From the cell containing the given text, extract its center point as [X, Y] coordinate. 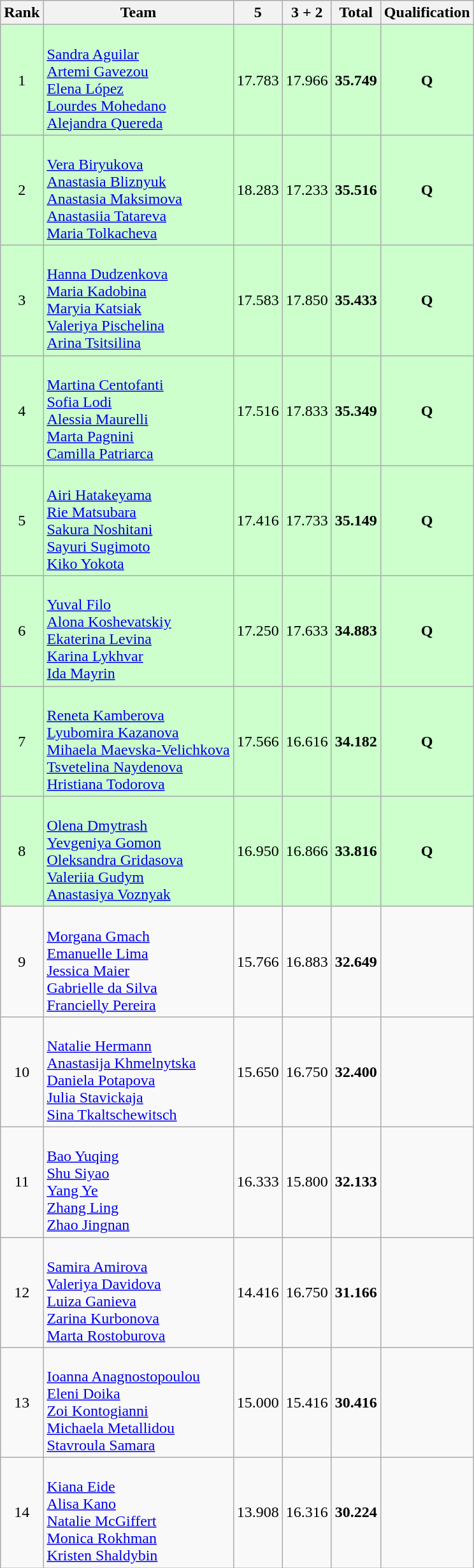
7 [22, 741]
Airi HatakeyamaRie MatsubaraSakura NoshitaniSayuri SugimotoKiko Yokota [138, 521]
16.616 [307, 741]
35.349 [355, 410]
11 [22, 1182]
33.816 [355, 851]
3 [22, 301]
14 [22, 1513]
Kiana EideAlisa KanoNatalie McGiffertMonica RokhmanKristen Shaldybin [138, 1513]
17.633 [307, 631]
15.000 [257, 1402]
16.316 [307, 1513]
35.749 [355, 80]
10 [22, 1071]
34.883 [355, 631]
Total [355, 13]
15.766 [257, 962]
17.416 [257, 521]
30.416 [355, 1402]
31.166 [355, 1292]
15.800 [307, 1182]
16.866 [307, 851]
35.516 [355, 190]
Team [138, 13]
Ioanna AnagnostopoulouEleni DoikaZoi KontogianniMichaela MetallidouStavroula Samara [138, 1402]
35.149 [355, 521]
16.333 [257, 1182]
17.566 [257, 741]
15.650 [257, 1071]
8 [22, 851]
Rank [22, 13]
4 [22, 410]
15.416 [307, 1402]
Natalie HermannAnastasija KhmelnytskaDaniela PotapovaJulia StavickajaSina Tkaltschewitsch [138, 1071]
13.908 [257, 1513]
30.224 [355, 1513]
17.516 [257, 410]
13 [22, 1402]
Qualification [427, 13]
6 [22, 631]
Bao YuqingShu SiyaoYang YeZhang LingZhao Jingnan [138, 1182]
Olena DmytrashYevgeniya GomonOleksandra GridasovaValeriia GudymAnastasiya Voznyak [138, 851]
17.233 [307, 190]
32.649 [355, 962]
16.950 [257, 851]
17.250 [257, 631]
17.966 [307, 80]
Reneta KamberovaLyubomira KazanovaMihaela Maevska-VelichkovaTsvetelina NaydenovaHristiana Todorova [138, 741]
Martina CentofantiSofia LodiAlessia MaurelliMarta PagniniCamilla Patriarca [138, 410]
12 [22, 1292]
17.733 [307, 521]
Yuval FiloAlona KoshevatskiyEkaterina LevinaKarina LykhvarIda Mayrin [138, 631]
Vera BiryukovaAnastasia BliznyukAnastasia MaksimovaAnastasiia TatarevaMaria Tolkacheva [138, 190]
35.433 [355, 301]
16.883 [307, 962]
17.833 [307, 410]
9 [22, 962]
Hanna DudzenkovaMaria KadobinaMaryia KatsiakValeriya PischelinaArina Tsitsilina [138, 301]
34.182 [355, 741]
3 + 2 [307, 13]
32.133 [355, 1182]
17.850 [307, 301]
2 [22, 190]
17.783 [257, 80]
18.283 [257, 190]
32.400 [355, 1071]
Sandra AguilarArtemi GavezouElena LópezLourdes MohedanoAlejandra Quereda [138, 80]
14.416 [257, 1292]
Samira AmirovaValeriya DavidovaLuiza GanievaZarina KurbonovaMarta Rostoburova [138, 1292]
Morgana GmachEmanuelle LimaJessica MaierGabrielle da SilvaFrancielly Pereira [138, 962]
17.583 [257, 301]
1 [22, 80]
